Scan for the cell matching the given text and deliver its (X, Y) coordinate at center. 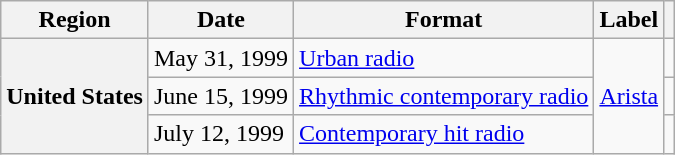
Format (444, 20)
Date (220, 20)
June 15, 1999 (220, 96)
Region (75, 20)
Contemporary hit radio (444, 134)
Arista (629, 96)
May 31, 1999 (220, 58)
July 12, 1999 (220, 134)
United States (75, 96)
Urban radio (444, 58)
Rhythmic contemporary radio (444, 96)
Label (629, 20)
